Determine the (x, y) coordinate at the center of the cell enclosing the given text.  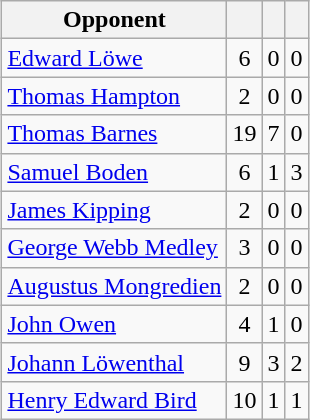
Edward Löwe (114, 58)
Thomas Barnes (114, 134)
4 (244, 324)
19 (244, 134)
10 (244, 400)
James Kipping (114, 210)
Johann Löwenthal (114, 362)
Thomas Hampton (114, 96)
George Webb Medley (114, 248)
9 (244, 362)
Samuel Boden (114, 172)
John Owen (114, 324)
Henry Edward Bird (114, 400)
Augustus Mongredien (114, 286)
7 (274, 134)
Opponent (114, 20)
